Find where the given text appears and provide that cell's center as [x, y] coordinate. 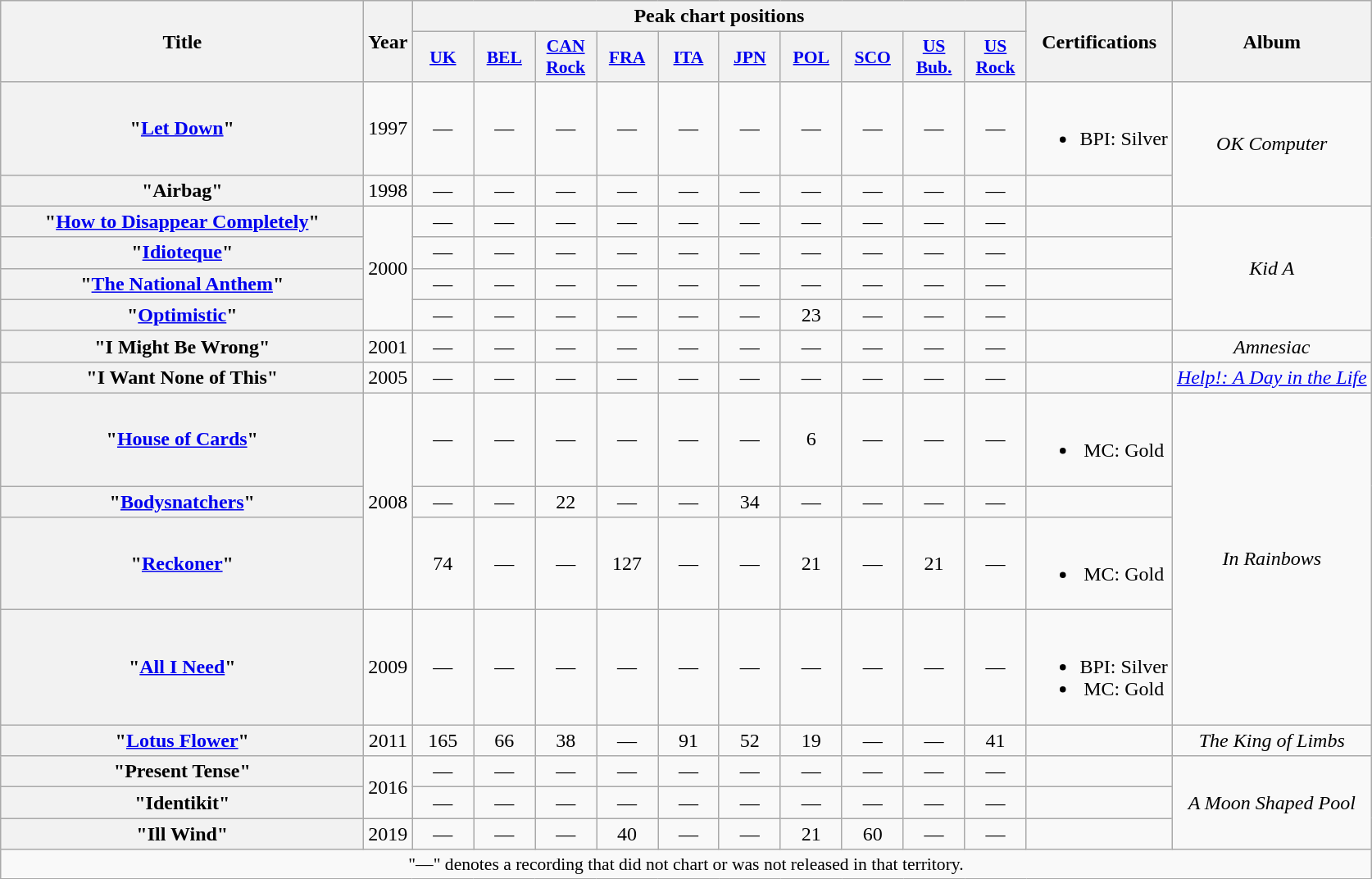
USRock [995, 57]
165 [443, 740]
BPI: SilverMC: Gold [1099, 667]
Peak chart positions [720, 16]
BEL [505, 57]
In Rainbows [1272, 558]
"I Might Be Wrong" [182, 346]
"Lotus Flower" [182, 740]
"All I Need" [182, 667]
74 [443, 564]
"Bodysnatchers" [182, 501]
2009 [388, 667]
38 [566, 740]
"Optimistic" [182, 315]
FRA [628, 57]
"Identikit" [182, 803]
22 [566, 501]
52 [749, 740]
"House of Cards" [182, 439]
"Ill Wind" [182, 834]
Certifications [1099, 41]
1998 [388, 190]
"Airbag" [182, 190]
91 [688, 740]
Title [182, 41]
"The National Anthem" [182, 284]
CANRock [566, 57]
Kid A [1272, 268]
A Moon Shaped Pool [1272, 803]
SCO [872, 57]
USBub. [934, 57]
Year [388, 41]
1997 [388, 128]
"Idioteque" [182, 253]
40 [628, 834]
"How to Disappear Completely" [182, 221]
ITA [688, 57]
"Let Down" [182, 128]
POL [811, 57]
2005 [388, 377]
"Present Tense" [182, 772]
2011 [388, 740]
2016 [388, 787]
6 [811, 439]
Amnesiac [1272, 346]
Album [1272, 41]
UK [443, 57]
OK Computer [1272, 144]
34 [749, 501]
JPN [749, 57]
BPI: Silver [1099, 128]
19 [811, 740]
60 [872, 834]
"—" denotes a recording that did not chart or was not released in that territory. [686, 864]
23 [811, 315]
41 [995, 740]
"I Want None of This" [182, 377]
2001 [388, 346]
2019 [388, 834]
2000 [388, 268]
66 [505, 740]
"Reckoner" [182, 564]
127 [628, 564]
Help!: A Day in the Life [1272, 377]
The King of Limbs [1272, 740]
2008 [388, 501]
